Determine the [X, Y] coordinate at the center of the cell enclosing the given text.  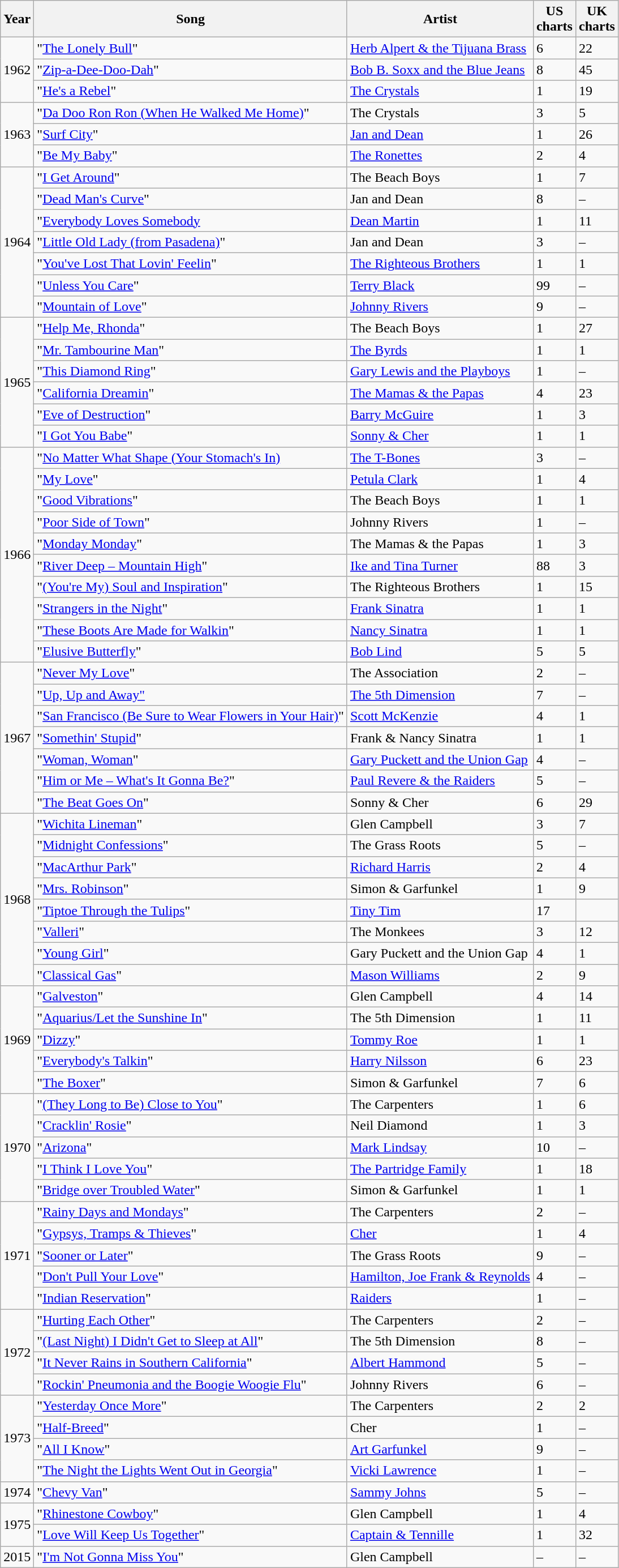
"Mrs. Robinson" [191, 888]
45 [596, 70]
"Monday Monday" [191, 544]
"My Love" [191, 479]
Dean Martin [440, 220]
"Yesterday Once More" [191, 1406]
"You've Lost That Lovin' Feelin" [191, 263]
The T-Bones [440, 458]
"Hurting Each Other" [191, 1320]
Hamilton, Joe Frank & Reynolds [440, 1276]
The Ronettes [440, 156]
14 [596, 997]
1964 [17, 242]
"Valleri" [191, 932]
"Rockin' Pneumonia and the Boogie Woogie Flu" [191, 1385]
"Poor Side of Town" [191, 522]
Gary Lewis and the Playboys [440, 371]
"(They Long to Be) Close to You" [191, 1104]
"Good Vibrations" [191, 501]
"Half-Breed" [191, 1428]
"Rhinestone Cowboy" [191, 1514]
18 [596, 1169]
Scott McKenzie [440, 716]
22 [596, 48]
Paul Revere & the Raiders [440, 781]
"Somethin' Stupid" [191, 738]
Ike and Tina Turner [440, 565]
The Monkees [440, 932]
Tiny Tim [440, 910]
The Partridge Family [440, 1169]
"Him or Me – What's It Gonna Be?" [191, 781]
88 [554, 565]
"Be My Baby" [191, 156]
"No Matter What Shape (Your Stomach's In) [191, 458]
Sammy Johns [440, 1492]
Albert Hammond [440, 1363]
"(Last Night) I Didn't Get to Sleep at All" [191, 1341]
32 [596, 1535]
"I Got You Babe" [191, 436]
Captain & Tennille [440, 1535]
"These Boots Are Made for Walkin" [191, 630]
1967 [17, 738]
"Bridge over Troubled Water" [191, 1190]
Frank & Nancy Sinatra [440, 738]
"Arizona" [191, 1147]
"The Lonely Bull" [191, 48]
"He's a Rebel" [191, 91]
"Rainy Days and Mondays" [191, 1212]
"Everybody's Talkin" [191, 1061]
"The Boxer" [191, 1083]
1963 [17, 134]
Nancy Sinatra [440, 630]
Terry Black [440, 285]
"Galveston" [191, 997]
"Sooner or Later" [191, 1255]
99 [554, 285]
17 [554, 910]
"Midnight Confessions" [191, 845]
"I Get Around" [191, 177]
"The Beat Goes On" [191, 802]
27 [596, 328]
2015 [17, 1557]
Bob B. Soxx and the Blue Jeans [440, 70]
"Wichita Lineman" [191, 824]
Tommy Roe [440, 1040]
Vicki Lawrence [440, 1471]
Mason Williams [440, 975]
26 [596, 134]
1970 [17, 1147]
Neil Diamond [440, 1126]
1972 [17, 1352]
"Don't Pull Your Love" [191, 1276]
"Little Old Lady (from Pasadena)" [191, 242]
1965 [17, 382]
"Chevy Van" [191, 1492]
Art Garfunkel [440, 1449]
"Help Me, Rhonda" [191, 328]
"Never My Love" [191, 673]
15 [596, 587]
1962 [17, 70]
Song [191, 19]
"Mountain of Love" [191, 307]
The Association [440, 673]
"Love Will Keep Us Together" [191, 1535]
"MacArthur Park" [191, 867]
"Eve of Destruction" [191, 415]
"Aquarius/Let the Sunshine In" [191, 1018]
Richard Harris [440, 867]
1974 [17, 1492]
Petula Clark [440, 479]
"Elusive Butterfly" [191, 652]
"Dizzy" [191, 1040]
Year [17, 19]
"Surf City" [191, 134]
"It Never Rains in Southern California" [191, 1363]
"I Think I Love You" [191, 1169]
"The Night the Lights Went Out in Georgia" [191, 1471]
1975 [17, 1524]
"Up, Up and Away" [191, 695]
1966 [17, 555]
"(You're My) Soul and Inspiration" [191, 587]
"Everybody Loves Somebody [191, 220]
"Young Girl" [191, 953]
"Indian Reservation" [191, 1298]
1969 [17, 1040]
Harry Nilsson [440, 1061]
"Zip-a-Dee-Doo-Dah" [191, 70]
Artist [440, 19]
"Mr. Tambourine Man" [191, 350]
UKcharts [596, 19]
"This Diamond Ring" [191, 371]
"I'm Not Gonna Miss You" [191, 1557]
Barry McGuire [440, 415]
"California Dreamin" [191, 393]
"Unless You Care" [191, 285]
12 [596, 932]
"Classical Gas" [191, 975]
The Byrds [440, 350]
"Woman, Woman" [191, 759]
"Da Doo Ron Ron (When He Walked Me Home)" [191, 113]
10 [554, 1147]
Raiders [440, 1298]
29 [596, 802]
Herb Alpert & the Tijuana Brass [440, 48]
Bob Lind [440, 652]
19 [596, 91]
"Cracklin' Rosie" [191, 1126]
1973 [17, 1438]
"Strangers in the Night" [191, 608]
"San Francisco (Be Sure to Wear Flowers in Your Hair)" [191, 716]
1971 [17, 1255]
"All I Know" [191, 1449]
Mark Lindsay [440, 1147]
"Gypsys, Tramps & Thieves" [191, 1233]
1968 [17, 899]
UScharts [554, 19]
"River Deep – Mountain High" [191, 565]
"Tiptoe Through the Tulips" [191, 910]
Frank Sinatra [440, 608]
"Dead Man's Curve" [191, 199]
